Return the [x, y] coordinate for the center point of the cell that contains the specified text.  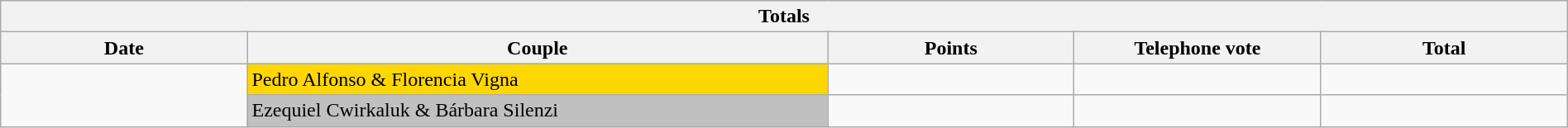
Couple [538, 48]
Pedro Alfonso & Florencia Vigna [538, 79]
Ezequiel Cwirkaluk & Bárbara Silenzi [538, 111]
Points [951, 48]
Date [124, 48]
Totals [784, 17]
Telephone vote [1198, 48]
Total [1444, 48]
